Capture the cell that displays the provided text and extract its (X, Y) central coordinate. 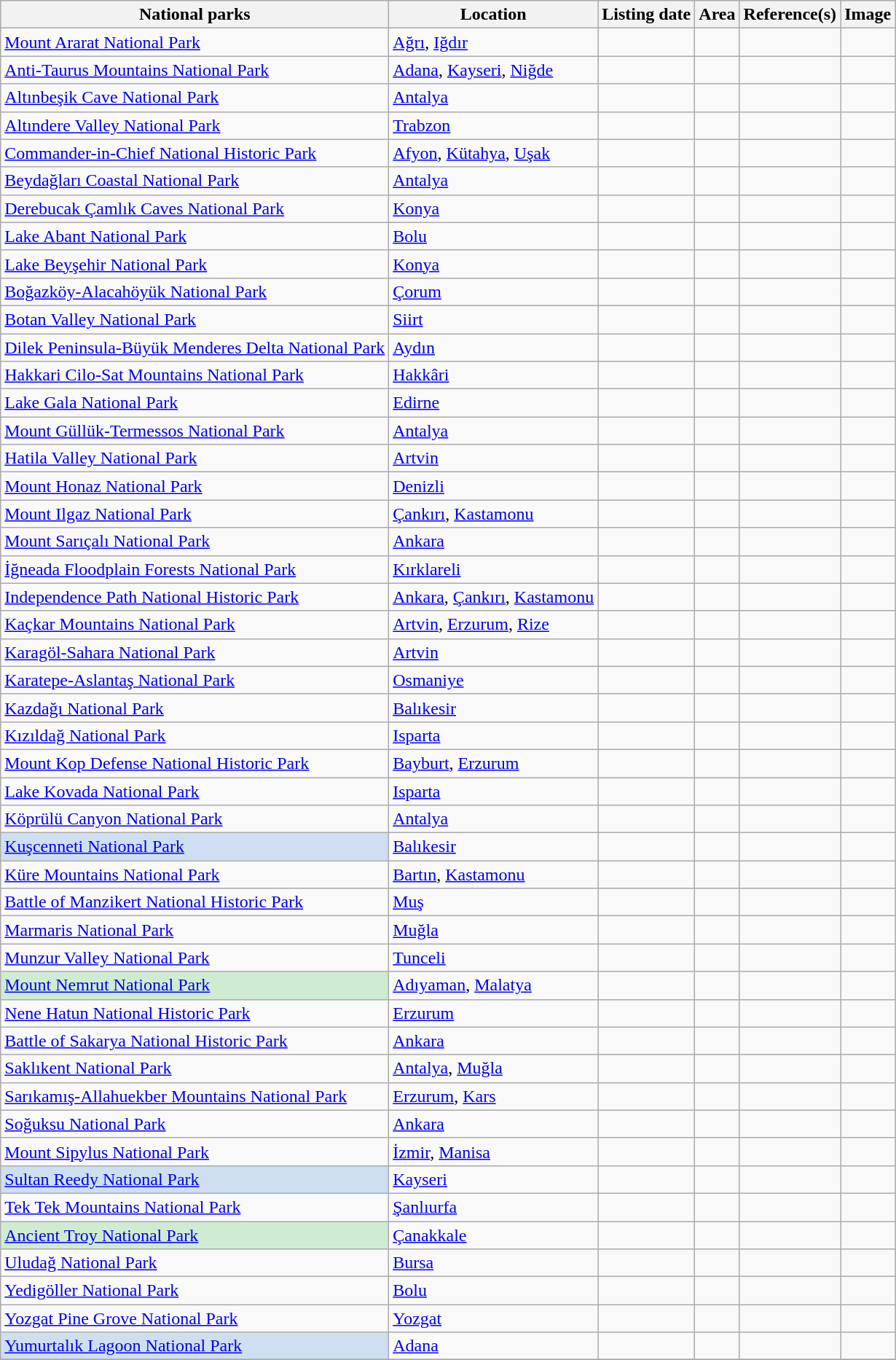
Kızıldağ National Park (195, 735)
Edirne (494, 403)
Commander-in-Chief National Historic Park (195, 153)
Yozgat Pine Grove National Park (195, 1318)
Aydın (494, 348)
Tunceli (494, 958)
Antalya, Muğla (494, 1068)
Karatepe-Aslantaş National Park (195, 680)
Location (494, 15)
Mount Nemrut National Park (195, 985)
Muş (494, 902)
Saklıkent National Park (195, 1068)
Bursa (494, 1263)
Tek Tek Mountains National Park (195, 1207)
Mount Ararat National Park (195, 42)
Hakkari Cilo-Sat Mountains National Park (195, 375)
Beydağları Coastal National Park (195, 181)
Uludağ National Park (195, 1263)
Ancient Troy National Park (195, 1235)
İzmir, Manisa (494, 1152)
Çorum (494, 292)
Muğla (494, 930)
Derebucak Çamlık Caves National Park (195, 208)
Şanlıurfa (494, 1207)
Independence Path National Historic Park (195, 597)
Munzur Valley National Park (195, 958)
Lake Abant National Park (195, 236)
Marmaris National Park (195, 930)
Dilek Peninsula-Büyük Menderes Delta National Park (195, 348)
Reference(s) (790, 15)
Battle of Sakarya National Historic Park (195, 1041)
Hatila Valley National Park (195, 458)
Mount Kop Defense National Historic Park (195, 763)
Yedigöller National Park (195, 1291)
Karagöl-Sahara National Park (195, 652)
Denizli (494, 486)
Ağrı, Iğdır (494, 42)
Altındere Valley National Park (195, 125)
Çanakkale (494, 1235)
Soğuksu National Park (195, 1124)
Lake Gala National Park (195, 403)
Lake Beyşehir National Park (195, 264)
National parks (195, 15)
Siirt (494, 319)
Listing date (647, 15)
Adana (494, 1346)
Mount Güllük-Termessos National Park (195, 431)
Lake Kovada National Park (195, 791)
Küre Mountains National Park (195, 875)
Çankırı, Kastamonu (494, 514)
Kazdağı National Park (195, 708)
Bayburt, Erzurum (494, 763)
Artvin, Erzurum, Rize (494, 625)
Battle of Manzikert National Historic Park (195, 902)
Sarıkamış-Allahuekber Mountains National Park (195, 1096)
Yozgat (494, 1318)
Afyon, Kütahya, Uşak (494, 153)
Sultan Reedy National Park (195, 1179)
Anti-Taurus Mountains National Park (195, 70)
Mount Sipylus National Park (195, 1152)
Adıyaman, Malatya (494, 985)
Yumurtalık Lagoon National Park (195, 1346)
İğneada Floodplain Forests National Park (195, 569)
Mount Ilgaz National Park (195, 514)
Area (717, 15)
Image (868, 15)
Osmaniye (494, 680)
Kaçkar Mountains National Park (195, 625)
Trabzon (494, 125)
Kayseri (494, 1179)
Bartın, Kastamonu (494, 875)
Ankara, Çankırı, Kastamonu (494, 597)
Köprülü Canyon National Park (195, 819)
Erzurum, Kars (494, 1096)
Nene Hatun National Historic Park (195, 1013)
Adana, Kayseri, Niğde (494, 70)
Kuşcenneti National Park (195, 847)
Botan Valley National Park (195, 319)
Boğazköy-Alacahöyük National Park (195, 292)
Mount Sarıçalı National Park (195, 542)
Kırklareli (494, 569)
Erzurum (494, 1013)
Mount Honaz National Park (195, 486)
Altınbeşik Cave National Park (195, 98)
Hakkâri (494, 375)
